For the text-containing cell, return its midpoint in [x, y] coordinate format. 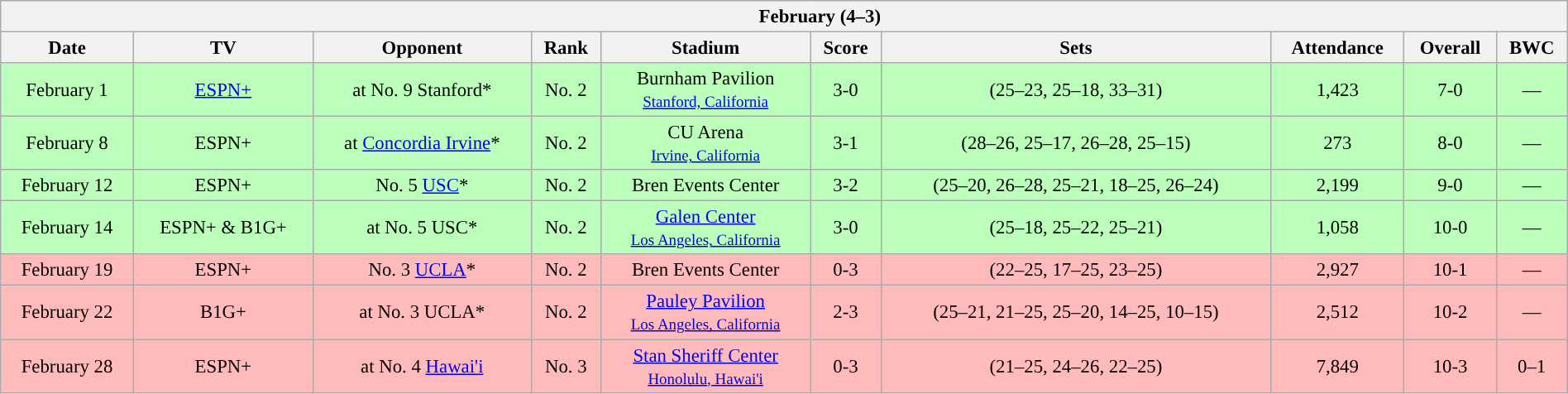
at No. 3 UCLA* [423, 313]
CU Arena Irvine, California [705, 144]
1,058 [1338, 228]
February 22 [68, 313]
2,512 [1338, 313]
0–1 [1532, 366]
February 12 [68, 185]
TV [223, 47]
February 1 [68, 89]
(28–26, 25–17, 26–28, 25–15) [1075, 144]
BWC [1532, 47]
(25–20, 26–28, 25–21, 18–25, 26–24) [1075, 185]
7-0 [1451, 89]
at No. 9 Stanford* [423, 89]
3-2 [845, 185]
February 28 [68, 366]
(21–25, 24–26, 22–25) [1075, 366]
Rank [566, 47]
10-0 [1451, 228]
10-2 [1451, 313]
February 8 [68, 144]
10-3 [1451, 366]
Date [68, 47]
at No. 5 USC* [423, 228]
Burnham Pavilion Stanford, California [705, 89]
No. 3 [566, 366]
(25–21, 21–25, 25–20, 14–25, 10–15) [1075, 313]
B1G+ [223, 313]
No. 3 UCLA* [423, 270]
Opponent [423, 47]
Score [845, 47]
Stadium [705, 47]
(22–25, 17–25, 23–25) [1075, 270]
9-0 [1451, 185]
(25–18, 25–22, 25–21) [1075, 228]
at Concordia Irvine* [423, 144]
Pauley PavilionLos Angeles, California [705, 313]
2,927 [1338, 270]
Galen CenterLos Angeles, California [705, 228]
February 19 [68, 270]
ESPN+ & B1G+ [223, 228]
7,849 [1338, 366]
3-1 [845, 144]
Overall [1451, 47]
Attendance [1338, 47]
273 [1338, 144]
February 14 [68, 228]
8-0 [1451, 144]
(25–23, 25–18, 33–31) [1075, 89]
at No. 4 Hawai'i [423, 366]
Sets [1075, 47]
2-3 [845, 313]
10-1 [1451, 270]
2,199 [1338, 185]
No. 5 USC* [423, 185]
February (4–3) [784, 17]
1,423 [1338, 89]
Stan Sheriff CenterHonolulu, Hawai'i [705, 366]
